Search for the cell housing the specified text and yield its (x, y) center coordinate. 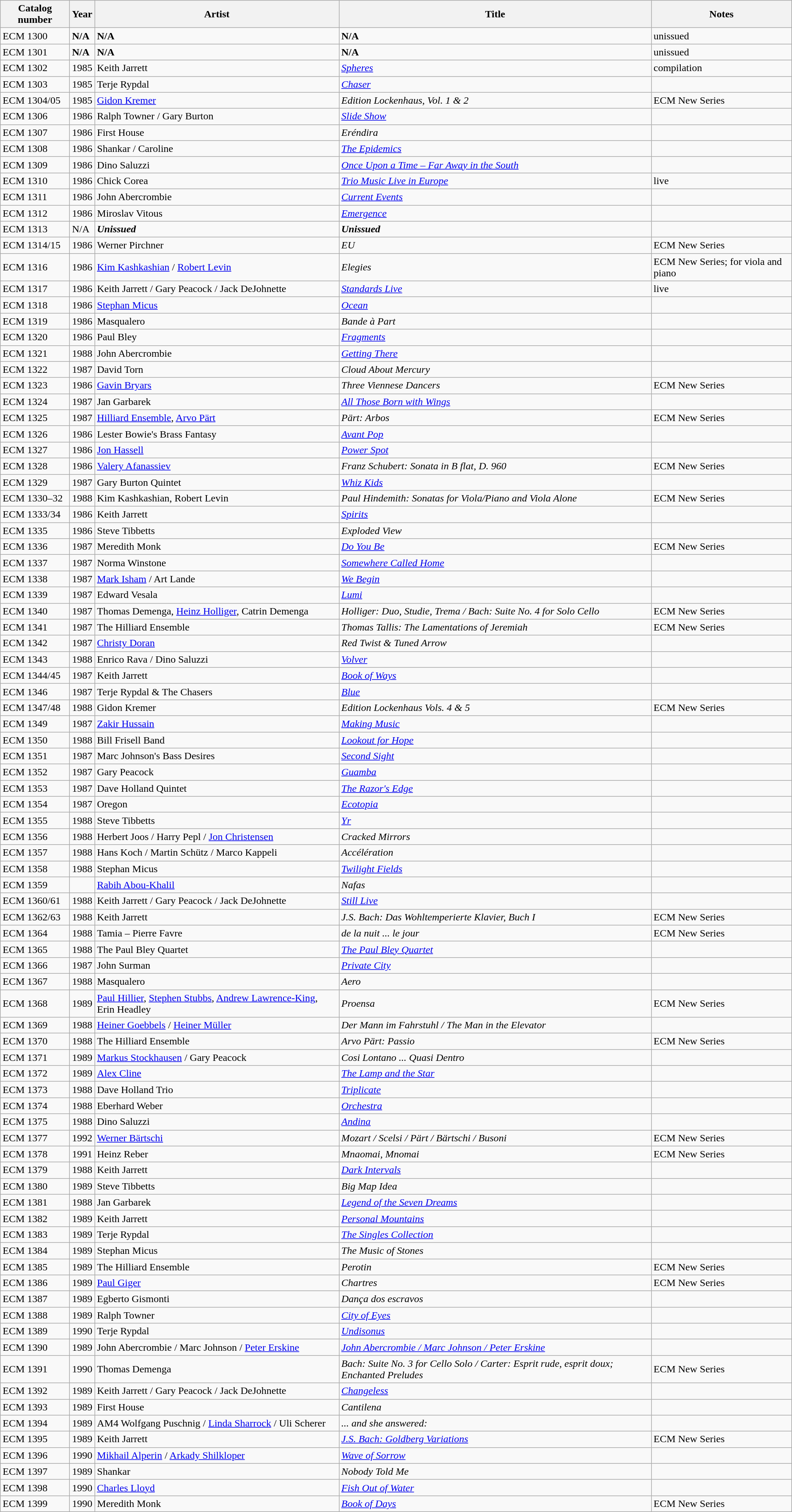
ECM 1335 (35, 531)
ECM 1388 (35, 1315)
ECM 1372 (35, 1074)
The Singles Collection (495, 1234)
Paul Hillier, Stephen Stubbs, Andrew Lawrence-King, Erin Headley (217, 1003)
ECM 1319 (35, 321)
ECM 1351 (35, 756)
ECM 1329 (35, 482)
ECM 1396 (35, 1455)
Mozart / Scelsi / Pärt / Bärtschi / Busoni (495, 1138)
Guamba (495, 772)
Second Sight (495, 756)
Oregon (217, 804)
Ocean (495, 305)
ECM 1320 (35, 337)
Bande à Part (495, 321)
ECM 1356 (35, 837)
Still Live (495, 901)
Artist (217, 14)
ECM 1339 (35, 595)
David Torn (217, 369)
Notes (721, 14)
Dave Holland Quintet (217, 788)
ECM 1340 (35, 611)
ECM 1379 (35, 1170)
ECM 1380 (35, 1186)
Gavin Bryars (217, 386)
ECM 1353 (35, 788)
Do You Be (495, 547)
The Epidemics (495, 149)
AM4 Wolfgang Puschnig / Linda Sharrock / Uli Scherer (217, 1423)
J.S. Bach: Goldberg Variations (495, 1439)
ECM 1381 (35, 1202)
ECM 1333/34 (35, 515)
de la nuit ... le jour (495, 933)
Mikhail Alperin / Arkady Shilkloper (217, 1455)
All Those Born with Wings (495, 402)
Blue (495, 691)
Big Map Idea (495, 1186)
Spheres (495, 68)
ECM 1366 (35, 965)
ECM 1307 (35, 132)
ECM 1346 (35, 691)
Catalog number (35, 14)
Hans Koch / Martin Schütz / Marco Kappeli (217, 853)
Volver (495, 659)
ECM 1359 (35, 885)
Current Events (495, 197)
Shankar (217, 1471)
ECM 1390 (35, 1347)
Kim Kashkashian / Robert Levin (217, 267)
ECM 1399 (35, 1504)
Egberto Gismonti (217, 1299)
... and she answered: (495, 1423)
Personal Mountains (495, 1218)
Arvo Pärt: Passio (495, 1041)
Edward Vesala (217, 595)
ECM 1318 (35, 305)
ECM 1306 (35, 116)
Lester Bowie's Brass Fantasy (217, 434)
Edition Lockenhaus Vols. 4 & 5 (495, 708)
ECM 1384 (35, 1250)
ECM 1370 (35, 1041)
Thomas Tallis: The Lamentations of Jeremiah (495, 627)
ECM 1371 (35, 1058)
Aero (495, 981)
ECM 1323 (35, 386)
ECM 1330–32 (35, 498)
ECM 1355 (35, 821)
Thomas Demenga, Heinz Holliger, Catrin Demenga (217, 611)
Nobody Told Me (495, 1471)
Wave of Sorrow (495, 1455)
Private City (495, 965)
Twilight Fields (495, 869)
Charles Lloyd (217, 1487)
Paul Hindemith: Sonatas for Viola/Piano and Viola Alone (495, 498)
Elegies (495, 267)
Accélération (495, 853)
We Begin (495, 579)
Book of Ways (495, 675)
Three Viennese Dancers (495, 386)
Making Music (495, 724)
Power Spot (495, 450)
Once Upon a Time – Far Away in the South (495, 165)
ECM 1369 (35, 1025)
Fish Out of Water (495, 1487)
Emergence (495, 213)
ECM 1387 (35, 1299)
Chartres (495, 1283)
ECM 1392 (35, 1391)
ECM 1338 (35, 579)
Paul Giger (217, 1283)
Ralph Towner (217, 1315)
ECM 1344/45 (35, 675)
Jon Hassell (217, 450)
Franz Schubert: Sonata in B flat, D. 960 (495, 466)
Rabih Abou-Khalil (217, 885)
Thomas Demenga (217, 1369)
Standards Live (495, 289)
ECM 1322 (35, 369)
ECM 1347/48 (35, 708)
ECM 1394 (35, 1423)
Chick Corea (217, 181)
ECM 1336 (35, 547)
ECM 1364 (35, 933)
ECM 1374 (35, 1106)
ECM 1373 (35, 1090)
ECM 1377 (35, 1138)
ECM 1303 (35, 84)
ECM 1350 (35, 740)
Title (495, 14)
ECM 1352 (35, 772)
Werner Bärtschi (217, 1138)
ECM 1317 (35, 289)
Holliger: Duo, Studie, Trema / Bach: Suite No. 4 for Solo Cello (495, 611)
1991 (82, 1154)
ECM 1383 (35, 1234)
ECM 1393 (35, 1407)
ECM 1312 (35, 213)
ECM 1300 (35, 36)
Ecotopia (495, 804)
ECM 1327 (35, 450)
ECM 1321 (35, 353)
ECM 1324 (35, 402)
Eréndira (495, 132)
ECM 1357 (35, 853)
Lumi (495, 595)
Lookout for Hope (495, 740)
City of Eyes (495, 1315)
ECM 1342 (35, 643)
Heinz Reber (217, 1154)
ECM 1354 (35, 804)
Shankar / Caroline (217, 149)
Der Mann im Fahrstuhl / The Man in the Elevator (495, 1025)
Bill Frisell Band (217, 740)
Chaser (495, 84)
Slide Show (495, 116)
ECM 1378 (35, 1154)
Pärt: Arbos (495, 418)
Dave Holland Trio (217, 1090)
Hilliard Ensemble, Arvo Pärt (217, 418)
Bach: Suite No. 3 for Cello Solo / Carter: Esprit rude, esprit doux; Enchanted Preludes (495, 1369)
ECM 1397 (35, 1471)
Orchestra (495, 1106)
Christy Doran (217, 643)
Dança dos escravos (495, 1299)
The Lamp and the Star (495, 1074)
ECM 1308 (35, 149)
Miroslav Vitous (217, 213)
Alex Cline (217, 1074)
ECM 1341 (35, 627)
ECM 1360/61 (35, 901)
Legend of the Seven Dreams (495, 1202)
ECM 1385 (35, 1267)
ECM New Series; for viola and piano (721, 267)
Norma Winstone (217, 563)
Ralph Towner / Gary Burton (217, 116)
Werner Pirchner (217, 245)
Undisonus (495, 1331)
Nafas (495, 885)
ECM 1309 (35, 165)
ECM 1304/05 (35, 100)
ECM 1368 (35, 1003)
ECM 1349 (35, 724)
Cosi Lontano ... Quasi Dentro (495, 1058)
Exploded View (495, 531)
The Razor's Edge (495, 788)
Edition Lockenhaus, Vol. 1 & 2 (495, 100)
Andina (495, 1122)
Zakir Hussain (217, 724)
Marc Johnson's Bass Desires (217, 756)
Getting There (495, 353)
Gary Peacock (217, 772)
ECM 1367 (35, 981)
Tamia – Pierre Favre (217, 933)
1992 (82, 1138)
The Music of Stones (495, 1250)
Trio Music Live in Europe (495, 181)
ECM 1362/63 (35, 917)
ECM 1389 (35, 1331)
Yr (495, 821)
ECM 1325 (35, 418)
Cloud About Mercury (495, 369)
Markus Stockhausen / Gary Peacock (217, 1058)
ECM 1326 (35, 434)
Red Twist & Tuned Arrow (495, 643)
Dark Intervals (495, 1170)
Whiz Kids (495, 482)
Eberhard Weber (217, 1106)
ECM 1302 (35, 68)
ECM 1337 (35, 563)
Terje Rypdal & The Chasers (217, 691)
Somewhere Called Home (495, 563)
Herbert Joos / Harry Pepl / Jon Christensen (217, 837)
Book of Days (495, 1504)
Fragments (495, 337)
EU (495, 245)
ECM 1365 (35, 949)
compilation (721, 68)
ECM 1310 (35, 181)
J.S. Bach: Das Wohltemperierte Klavier, Buch I (495, 917)
Proensa (495, 1003)
Avant Pop (495, 434)
Mnaomai, Mnomai (495, 1154)
John Surman (217, 965)
ECM 1343 (35, 659)
Enrico Rava / Dino Saluzzi (217, 659)
ECM 1311 (35, 197)
Triplicate (495, 1090)
Paul Bley (217, 337)
Gary Burton Quintet (217, 482)
ECM 1391 (35, 1369)
Valery Afanassiev (217, 466)
Year (82, 14)
ECM 1316 (35, 267)
Heiner Goebbels / Heiner Müller (217, 1025)
ECM 1301 (35, 52)
Cracked Mirrors (495, 837)
Spirits (495, 515)
Mark Isham / Art Lande (217, 579)
ECM 1328 (35, 466)
ECM 1313 (35, 229)
ECM 1358 (35, 869)
ECM 1386 (35, 1283)
Changeless (495, 1391)
ECM 1314/15 (35, 245)
Kim Kashkashian, Robert Levin (217, 498)
Cantilena (495, 1407)
Perotin (495, 1267)
ECM 1382 (35, 1218)
ECM 1398 (35, 1487)
ECM 1395 (35, 1439)
ECM 1375 (35, 1122)
